For the text-containing cell, return its midpoint in [x, y] coordinate format. 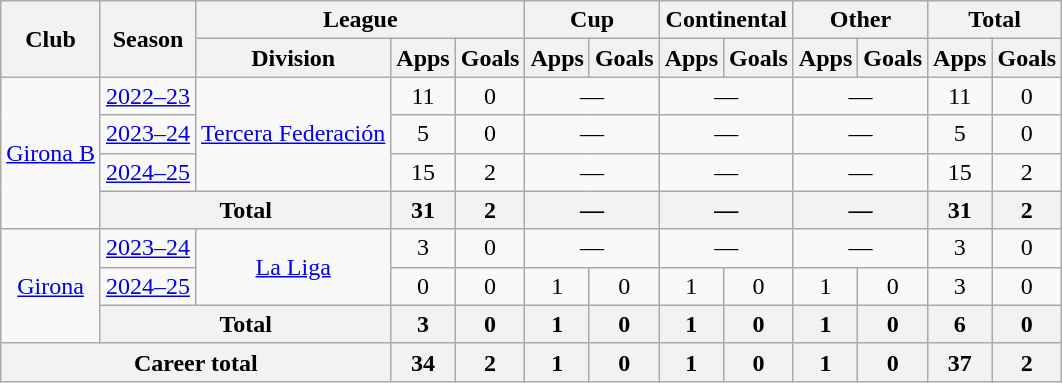
League [360, 20]
Club [51, 39]
Career total [196, 362]
Girona [51, 286]
Cup [592, 20]
2022–23 [148, 96]
Division [294, 58]
La Liga [294, 267]
34 [423, 362]
37 [960, 362]
Season [148, 39]
Girona B [51, 153]
Other [860, 20]
Tercera Federación [294, 134]
Continental [726, 20]
6 [960, 324]
